Locate the cell with the specified text and output its [X, Y] center coordinate. 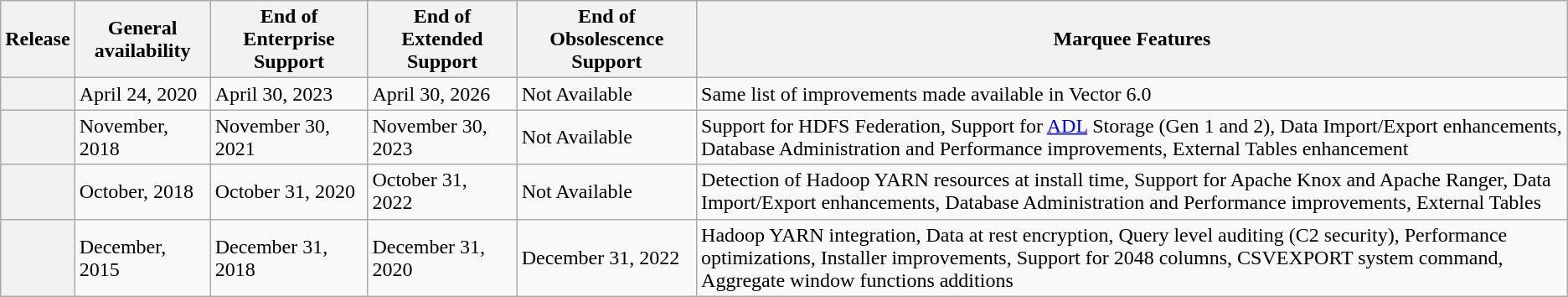
April 30, 2023 [289, 94]
December 31, 2020 [442, 258]
November 30, 2021 [289, 138]
October, 2018 [142, 191]
Same list of improvements made available in Vector 6.0 [1132, 94]
End of Enterprise Support [289, 39]
December, 2015 [142, 258]
December 31, 2018 [289, 258]
General availability [142, 39]
November, 2018 [142, 138]
October 31, 2020 [289, 191]
End of Extended Support [442, 39]
End of Obsolescence Support [606, 39]
October 31, 2022 [442, 191]
April 24, 2020 [142, 94]
November 30, 2023 [442, 138]
Marquee Features [1132, 39]
December 31, 2022 [606, 258]
April 30, 2026 [442, 94]
Release [38, 39]
